Scan for the cell matching the given text and deliver its [x, y] coordinate at center. 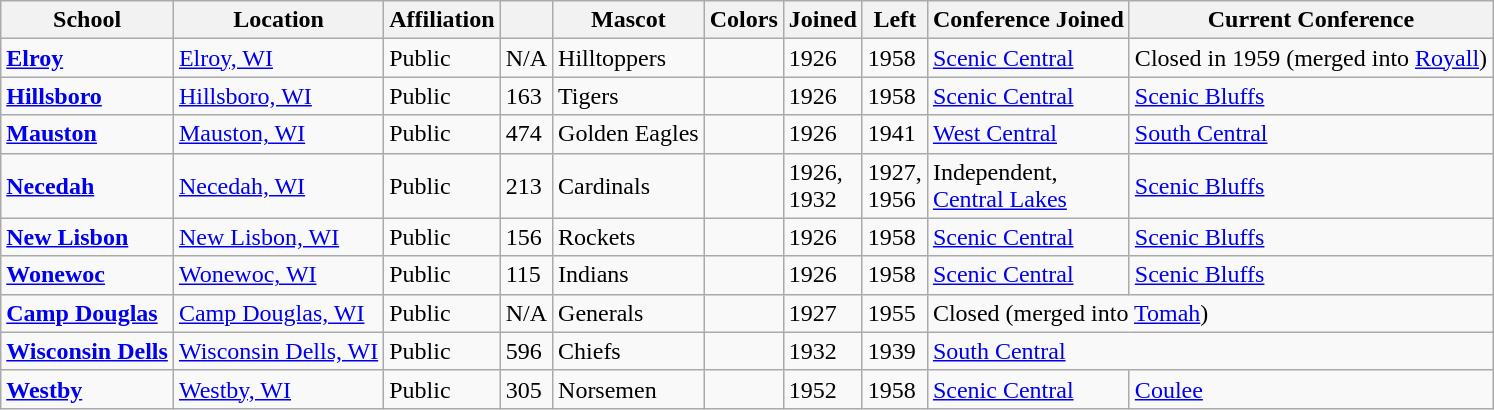
New Lisbon, WI [278, 237]
Affiliation [442, 20]
Wisconsin Dells, WI [278, 351]
1952 [822, 389]
1941 [894, 134]
Indians [629, 275]
New Lisbon [88, 237]
Camp Douglas, WI [278, 313]
Hillsboro [88, 96]
Cardinals [629, 186]
Elroy, WI [278, 58]
Joined [822, 20]
Norsemen [629, 389]
156 [526, 237]
Mauston [88, 134]
West Central [1028, 134]
Wisconsin Dells [88, 351]
Location [278, 20]
Left [894, 20]
Generals [629, 313]
Hillsboro, WI [278, 96]
474 [526, 134]
Westby [88, 389]
305 [526, 389]
163 [526, 96]
213 [526, 186]
1927,1956 [894, 186]
Wonewoc [88, 275]
1926,1932 [822, 186]
Golden Eagles [629, 134]
Hilltoppers [629, 58]
1955 [894, 313]
Closed in 1959 (merged into Royall) [1310, 58]
School [88, 20]
1939 [894, 351]
Coulee [1310, 389]
Chiefs [629, 351]
Camp Douglas [88, 313]
596 [526, 351]
Necedah, WI [278, 186]
Necedah [88, 186]
Wonewoc, WI [278, 275]
Colors [744, 20]
Conference Joined [1028, 20]
115 [526, 275]
1927 [822, 313]
Independent,Central Lakes [1028, 186]
Rockets [629, 237]
Elroy [88, 58]
Westby, WI [278, 389]
Current Conference [1310, 20]
Tigers [629, 96]
1932 [822, 351]
Mauston, WI [278, 134]
Closed (merged into Tomah) [1210, 313]
Mascot [629, 20]
